Find where the given text appears and provide that cell's center as (x, y) coordinate. 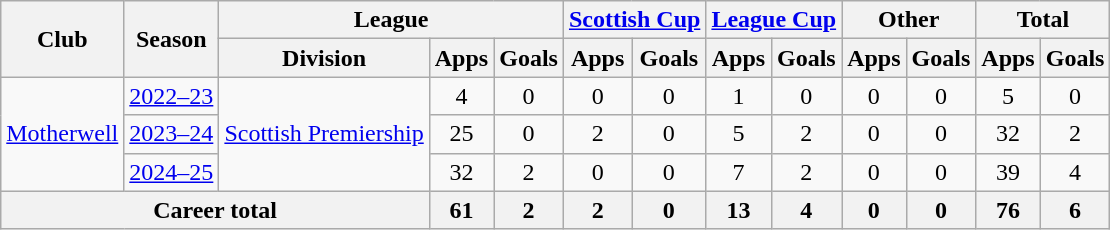
1 (738, 96)
Scottish Cup (634, 20)
13 (738, 210)
League Cup (774, 20)
Total (1043, 20)
61 (461, 210)
2023–24 (172, 134)
76 (1008, 210)
Scottish Premiership (324, 134)
7 (738, 172)
6 (1075, 210)
39 (1008, 172)
Division (324, 58)
Club (62, 39)
League (392, 20)
2022–23 (172, 96)
25 (461, 134)
Motherwell (62, 134)
2024–25 (172, 172)
Career total (216, 210)
Other (909, 20)
Season (172, 39)
